Identify which cell holds the provided text, then report its (X, Y) central coordinate. 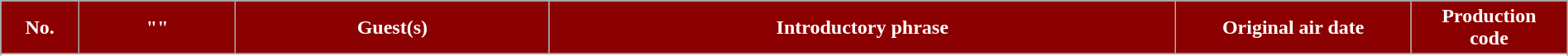
Guest(s) (392, 28)
Production code (1489, 28)
No. (40, 28)
"" (157, 28)
Introductory phrase (863, 28)
Original air date (1293, 28)
